Capture the cell that displays the provided text and extract its (x, y) central coordinate. 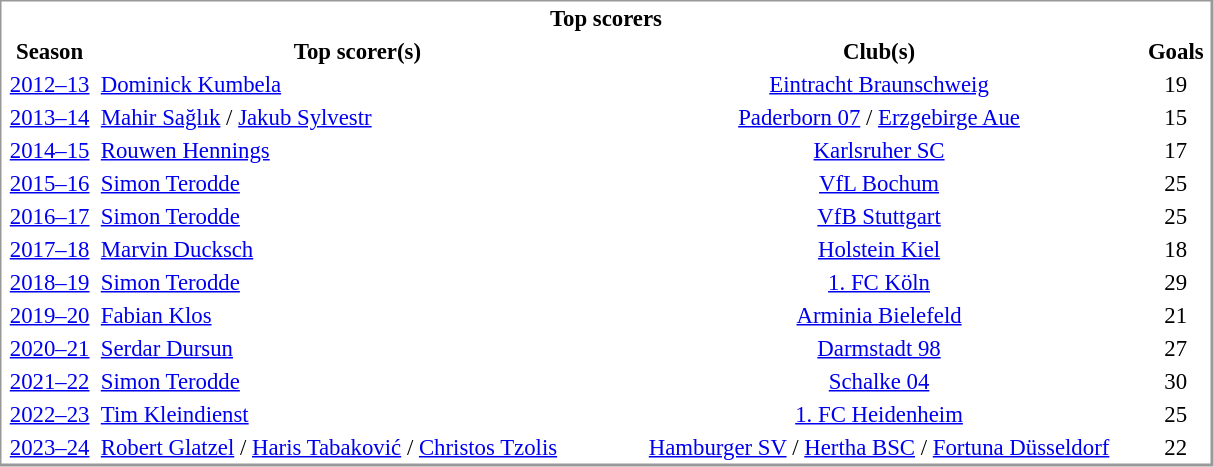
2022–23 (50, 414)
1. FC Heidenheim (879, 414)
2013–14 (50, 118)
Dominick Kumbela (358, 84)
Top scorer(s) (358, 52)
Karlsruher SC (879, 150)
Goals (1176, 52)
Fabian Klos (358, 316)
Holstein Kiel (879, 250)
17 (1176, 150)
Season (50, 52)
2020–21 (50, 348)
2012–13 (50, 84)
2021–22 (50, 382)
Eintracht Braunschweig (879, 84)
27 (1176, 348)
Schalke 04 (879, 382)
Hamburger SV / Hertha BSC / Fortuna Düsseldorf (879, 448)
Robert Glatzel / Haris Tabaković / Christos Tzolis (358, 448)
VfL Bochum (879, 184)
2014–15 (50, 150)
2019–20 (50, 316)
1. FC Köln (879, 282)
Serdar Dursun (358, 348)
2016–17 (50, 216)
Paderborn 07 / Erzgebirge Aue (879, 118)
21 (1176, 316)
Top scorers (606, 18)
15 (1176, 118)
2018–19 (50, 282)
Mahir Sağlık / Jakub Sylvestr (358, 118)
Club(s) (879, 52)
Darmstadt 98 (879, 348)
VfB Stuttgart (879, 216)
2017–18 (50, 250)
Marvin Ducksch (358, 250)
30 (1176, 382)
Arminia Bielefeld (879, 316)
19 (1176, 84)
2015–16 (50, 184)
29 (1176, 282)
2023–24 (50, 448)
Tim Kleindienst (358, 414)
22 (1176, 448)
Rouwen Hennings (358, 150)
18 (1176, 250)
